Locate the cell with the specified text and output its [x, y] center coordinate. 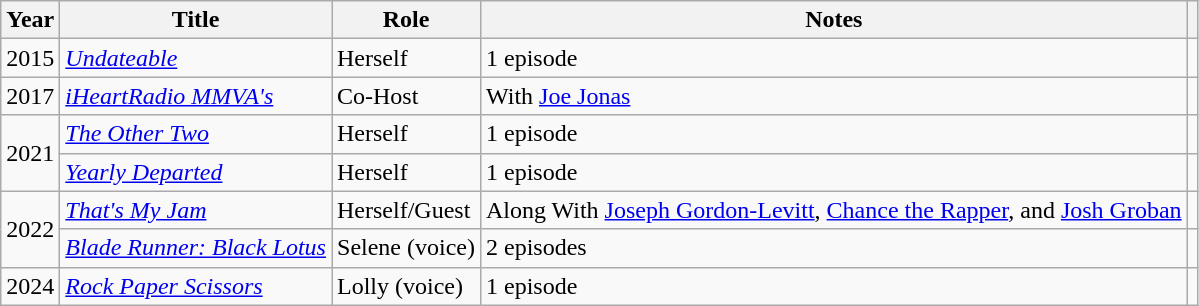
With Joe Jonas [834, 96]
2015 [30, 58]
Rock Paper Scissors [196, 286]
Undateable [196, 58]
2024 [30, 286]
Co-Host [406, 96]
Role [406, 20]
Yearly Departed [196, 172]
2 episodes [834, 248]
2021 [30, 153]
iHeartRadio MMVA's [196, 96]
Notes [834, 20]
Title [196, 20]
2017 [30, 96]
Along With Joseph Gordon-Levitt, Chance the Rapper, and Josh Groban [834, 210]
Blade Runner: Black Lotus [196, 248]
That's My Jam [196, 210]
2022 [30, 229]
Year [30, 20]
Lolly (voice) [406, 286]
Herself/Guest [406, 210]
Selene (voice) [406, 248]
The Other Two [196, 134]
